Identify which cell holds the provided text, then report its [x, y] central coordinate. 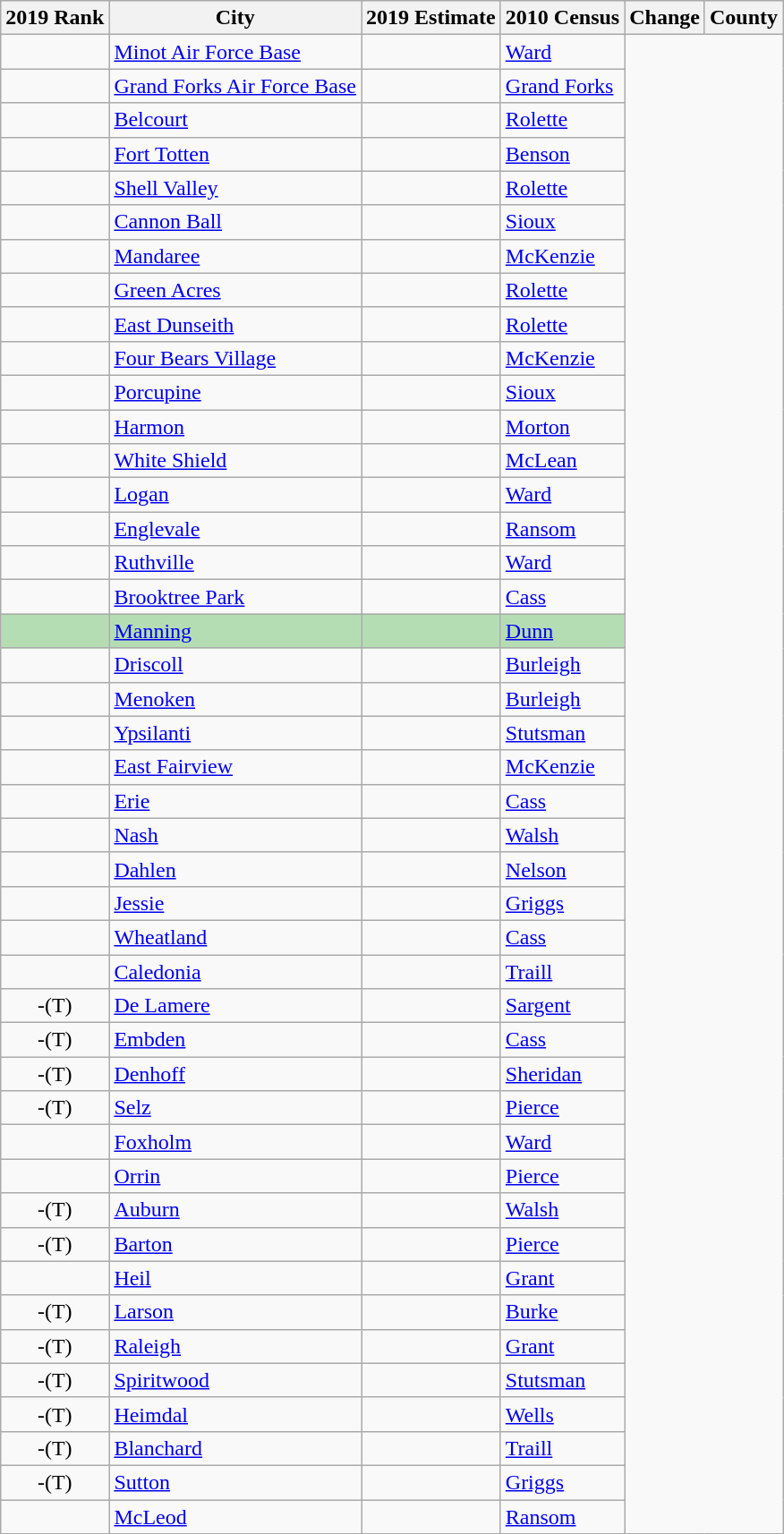
Sheridan [562, 1074]
Barton [235, 1244]
Spiritwood [235, 1380]
Green Acres [235, 290]
Minot Air Force Base [235, 52]
Harmon [235, 427]
2010 Census [562, 18]
Benson [562, 154]
White Shield [235, 461]
Blanchard [235, 1448]
Dahlen [235, 869]
Belcourt [235, 120]
Shell Valley [235, 188]
Ruthville [235, 563]
2019 Estimate [431, 18]
Logan [235, 495]
East Dunseith [235, 324]
Orrin [235, 1176]
Morton [562, 427]
Caledonia [235, 971]
2019 Rank [55, 18]
Erie [235, 801]
McLean [562, 461]
Wells [562, 1414]
Fort Totten [235, 154]
Foxholm [235, 1142]
Manning [235, 631]
Raleigh [235, 1346]
East Fairview [235, 767]
Nash [235, 835]
Grand Forks Air Force Base [235, 86]
Nelson [562, 869]
Wheatland [235, 937]
Menoken [235, 699]
Four Bears Village [235, 358]
Cannon Ball [235, 222]
Auburn [235, 1210]
Larson [235, 1312]
Burke [562, 1312]
Sutton [235, 1482]
Selz [235, 1108]
Change [665, 18]
Englevale [235, 529]
Sargent [562, 1006]
Brooktree Park [235, 597]
Grand Forks [562, 86]
Ypsilanti [235, 733]
Driscoll [235, 665]
City [235, 18]
Heil [235, 1278]
McLeod [235, 1517]
Embden [235, 1040]
Dunn [562, 631]
Heimdal [235, 1414]
Denhoff [235, 1074]
Jessie [235, 903]
County [743, 18]
De Lamere [235, 1006]
Mandaree [235, 256]
Porcupine [235, 392]
